Determine the (x, y) coordinate at the center of the cell enclosing the given text.  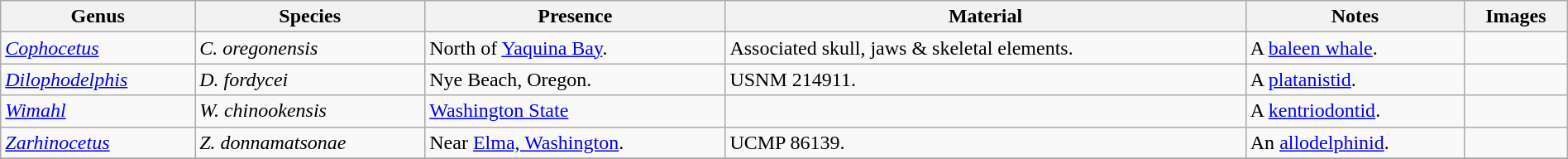
Washington State (576, 111)
Z. donnamatsonae (310, 142)
Species (310, 17)
An allodelphinid. (1355, 142)
Dilophodelphis (98, 79)
Images (1517, 17)
Cophocetus (98, 48)
UCMP 86139. (986, 142)
D. fordycei (310, 79)
Zarhinocetus (98, 142)
Nye Beach, Oregon. (576, 79)
Presence (576, 17)
Near Elma, Washington. (576, 142)
C. oregonensis (310, 48)
A baleen whale. (1355, 48)
Wimahl (98, 111)
Notes (1355, 17)
USNM 214911. (986, 79)
A kentriodontid. (1355, 111)
Associated skull, jaws & skeletal elements. (986, 48)
Material (986, 17)
North of Yaquina Bay. (576, 48)
W. chinookensis (310, 111)
Genus (98, 17)
A platanistid. (1355, 79)
